Pinpoint the cell where the given text exists, returning its (x, y) midpoint coordinate. 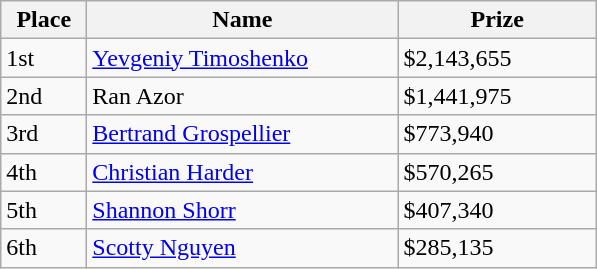
Place (44, 20)
Prize (498, 20)
4th (44, 172)
$2,143,655 (498, 58)
Bertrand Grospellier (242, 134)
Name (242, 20)
$407,340 (498, 210)
Scotty Nguyen (242, 248)
$285,135 (498, 248)
Ran Azor (242, 96)
$773,940 (498, 134)
$570,265 (498, 172)
3rd (44, 134)
Yevgeniy Timoshenko (242, 58)
6th (44, 248)
$1,441,975 (498, 96)
5th (44, 210)
1st (44, 58)
Christian Harder (242, 172)
2nd (44, 96)
Shannon Shorr (242, 210)
